Find where the given text appears and provide that cell's center as (x, y) coordinate. 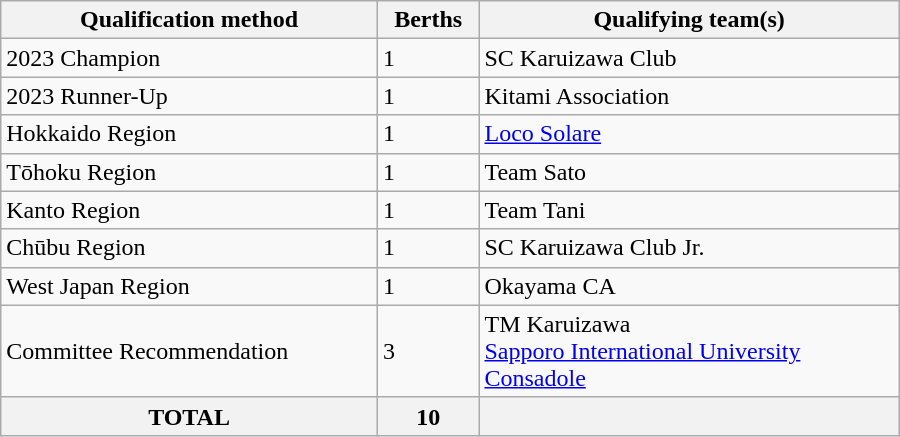
Qualification method (190, 20)
Okayama CA (689, 286)
Loco Solare (689, 134)
Committee Recommendation (190, 351)
Berths (428, 20)
West Japan Region (190, 286)
TM Karuizawa Sapporo International University Consadole (689, 351)
Tōhoku Region (190, 172)
SC Karuizawa Club (689, 58)
10 (428, 416)
2023 Runner-Up (190, 96)
Chūbu Region (190, 248)
3 (428, 351)
2023 Champion (190, 58)
Team Sato (689, 172)
Hokkaido Region (190, 134)
SC Karuizawa Club Jr. (689, 248)
Kitami Association (689, 96)
TOTAL (190, 416)
Qualifying team(s) (689, 20)
Kanto Region (190, 210)
Team Tani (689, 210)
